For the text-containing cell, return its midpoint in [x, y] coordinate format. 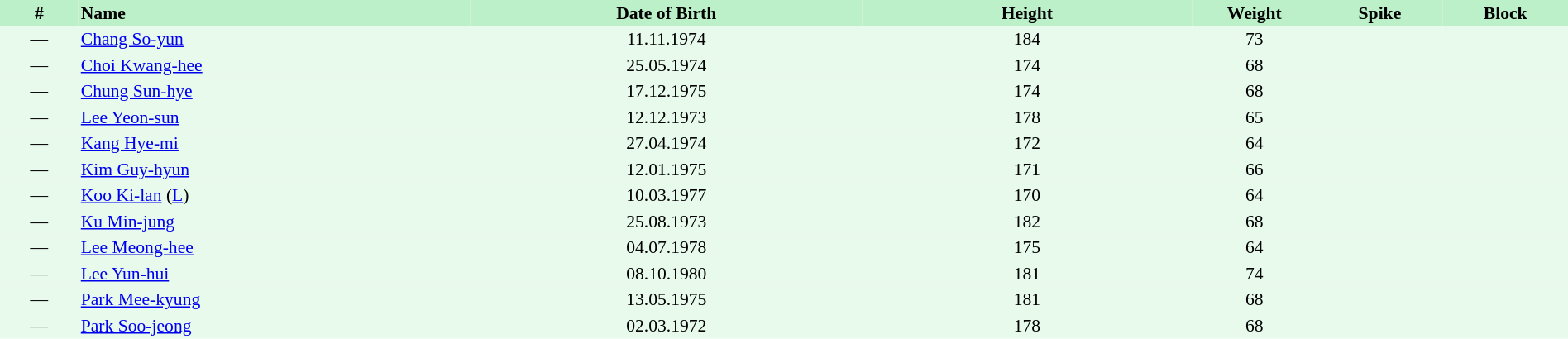
Chung Sun-hye [275, 91]
Park Mee-kyung [275, 299]
Chang So-yun [275, 40]
Lee Yun-hui [275, 274]
Park Soo-jeong [275, 326]
27.04.1974 [667, 144]
Lee Meong-hee [275, 248]
Name [275, 13]
Koo Ki-lan (L) [275, 195]
12.12.1973 [667, 117]
66 [1255, 169]
175 [1027, 248]
73 [1255, 40]
Kim Guy-hyun [275, 169]
Weight [1255, 13]
17.12.1975 [667, 91]
10.03.1977 [667, 195]
11.11.1974 [667, 40]
04.07.1978 [667, 248]
Lee Yeon-sun [275, 117]
25.05.1974 [667, 65]
02.03.1972 [667, 326]
74 [1255, 274]
# [40, 13]
171 [1027, 169]
Kang Hye-mi [275, 144]
182 [1027, 222]
Ku Min-jung [275, 222]
Choi Kwang-hee [275, 65]
Block [1505, 13]
25.08.1973 [667, 222]
184 [1027, 40]
65 [1255, 117]
Height [1027, 13]
Spike [1380, 13]
170 [1027, 195]
08.10.1980 [667, 274]
172 [1027, 144]
12.01.1975 [667, 169]
Date of Birth [667, 13]
13.05.1975 [667, 299]
